Capture the cell that displays the provided text and extract its (x, y) central coordinate. 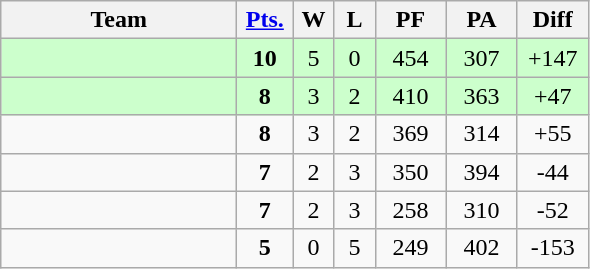
249 (410, 248)
PA (482, 20)
+47 (552, 96)
314 (482, 134)
W (314, 20)
-52 (552, 210)
410 (410, 96)
363 (482, 96)
-44 (552, 172)
10 (265, 58)
394 (482, 172)
L (354, 20)
Team (119, 20)
Pts. (265, 20)
258 (410, 210)
307 (482, 58)
454 (410, 58)
+55 (552, 134)
-153 (552, 248)
369 (410, 134)
Diff (552, 20)
310 (482, 210)
402 (482, 248)
PF (410, 20)
+147 (552, 58)
350 (410, 172)
